Return the [X, Y] coordinate for the center point of the cell that contains the specified text.  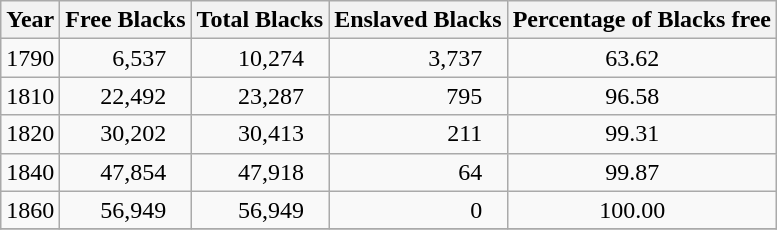
23,287 [260, 96]
211 [418, 134]
1810 [30, 96]
47,918 [260, 172]
30,413 [260, 134]
22,492 [126, 96]
99.87 [642, 172]
1860 [30, 210]
Year [30, 20]
1820 [30, 134]
64 [418, 172]
0 [418, 210]
3,737 [418, 58]
795 [418, 96]
47,854 [126, 172]
96.58 [642, 96]
Enslaved Blacks [418, 20]
30,202 [126, 134]
Percentage of Blacks free [642, 20]
1790 [30, 58]
1840 [30, 172]
Free Blacks [126, 20]
100.00 [642, 210]
6,537 [126, 58]
99.31 [642, 134]
10,274 [260, 58]
63.62 [642, 58]
Total Blacks [260, 20]
